Detect which cell encompasses the target text, then output its [X, Y] center coordinate. 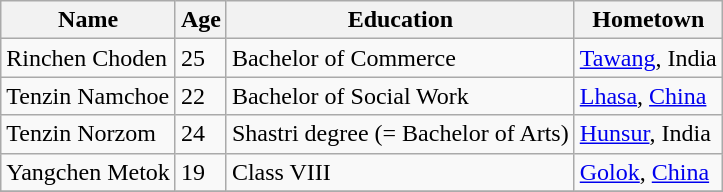
24 [200, 134]
Hunsur, India [648, 134]
Yangchen Metok [88, 172]
Rinchen Choden [88, 58]
Bachelor of Commerce [400, 58]
Name [88, 20]
Lhasa, China [648, 96]
Hometown [648, 20]
Tenzin Norzom [88, 134]
Age [200, 20]
Golok, China [648, 172]
22 [200, 96]
Tawang, India [648, 58]
Class VIII [400, 172]
Tenzin Namchoe [88, 96]
Shastri degree (= Bachelor of Arts) [400, 134]
25 [200, 58]
Bachelor of Social Work [400, 96]
19 [200, 172]
Education [400, 20]
